For the text-containing cell, return its midpoint in (X, Y) coordinate format. 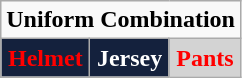
Helmet (46, 58)
Uniform Combination (121, 20)
Jersey (130, 58)
Pants (204, 58)
